Capture the cell that displays the provided text and extract its (x, y) central coordinate. 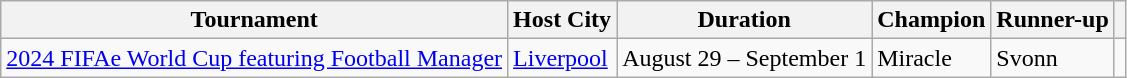
August 29 – September 1 (744, 58)
Duration (744, 20)
Miracle (932, 58)
Liverpool (562, 58)
Tournament (254, 20)
Runner-up (1053, 20)
Svonn (1053, 58)
2024 FIFAe World Cup featuring Football Manager (254, 58)
Host City (562, 20)
Champion (932, 20)
